Provide the [X, Y] coordinate of the cell's center where the given text is located.  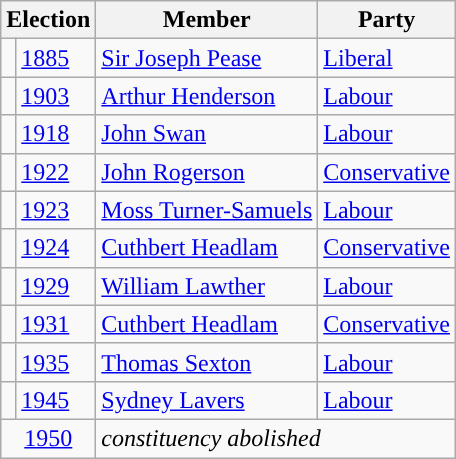
1924 [56, 248]
Sir Joseph Pease [207, 58]
William Lawther [207, 286]
1885 [56, 58]
1929 [56, 286]
Sydney Lavers [207, 400]
Party [387, 20]
Liberal [387, 58]
1950 [48, 438]
Election [48, 20]
John Rogerson [207, 172]
Moss Turner-Samuels [207, 210]
constituency abolished [276, 438]
1922 [56, 172]
1918 [56, 134]
1931 [56, 324]
1945 [56, 400]
John Swan [207, 134]
1903 [56, 96]
Arthur Henderson [207, 96]
1935 [56, 362]
1923 [56, 210]
Thomas Sexton [207, 362]
Member [207, 20]
